Return [X, Y] of the center of cell containing provided text 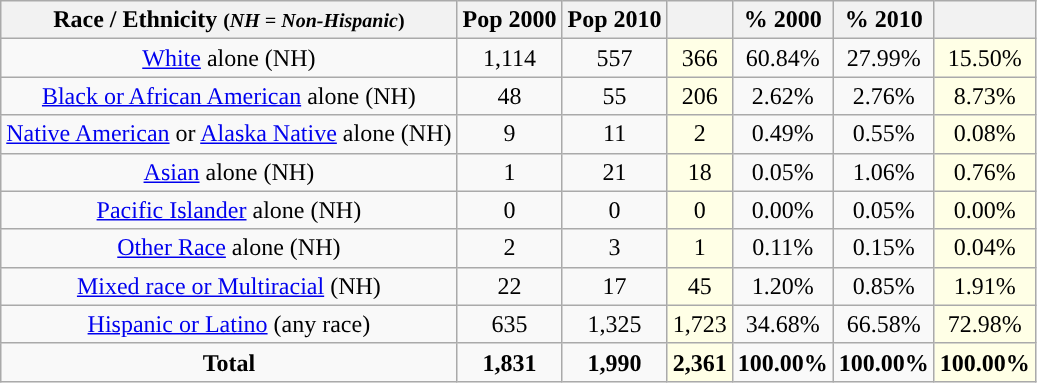
Mixed race or Multiracial (NH) [229, 286]
18 [700, 172]
Native American or Alaska Native alone (NH) [229, 134]
Pop 2000 [510, 20]
2.62% [782, 96]
Race / Ethnicity (NH = Non-Hispanic) [229, 20]
1,831 [510, 362]
Asian alone (NH) [229, 172]
9 [510, 134]
% 2010 [884, 20]
27.99% [884, 58]
3 [614, 248]
206 [700, 96]
60.84% [782, 58]
0.04% [984, 248]
557 [614, 58]
0.15% [884, 248]
0.08% [984, 134]
48 [510, 96]
55 [614, 96]
1,114 [510, 58]
0.55% [884, 134]
34.68% [782, 324]
% 2000 [782, 20]
22 [510, 286]
1.20% [782, 286]
0.85% [884, 286]
635 [510, 324]
Hispanic or Latino (any race) [229, 324]
66.58% [884, 324]
1.91% [984, 286]
Black or African American alone (NH) [229, 96]
45 [700, 286]
0.11% [782, 248]
0.49% [782, 134]
21 [614, 172]
Pacific Islander alone (NH) [229, 210]
72.98% [984, 324]
1.06% [884, 172]
White alone (NH) [229, 58]
1,723 [700, 324]
8.73% [984, 96]
Total [229, 362]
366 [700, 58]
2,361 [700, 362]
1,990 [614, 362]
15.50% [984, 58]
0.76% [984, 172]
Pop 2010 [614, 20]
11 [614, 134]
17 [614, 286]
1,325 [614, 324]
Other Race alone (NH) [229, 248]
2.76% [884, 96]
